Determine the [X, Y] coordinate at the center of the cell enclosing the given text.  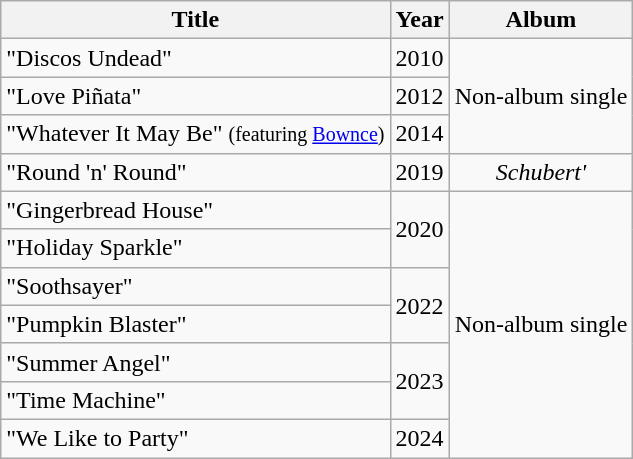
"Discos Undead" [196, 58]
Year [420, 20]
"We Like to Party" [196, 438]
2012 [420, 96]
2020 [420, 229]
"Round 'n' Round" [196, 172]
Title [196, 20]
2010 [420, 58]
"Soothsayer" [196, 286]
Schubert' [541, 172]
2019 [420, 172]
"Love Piñata" [196, 96]
"Whatever It May Be" (featuring Bownce) [196, 134]
"Pumpkin Blaster" [196, 324]
2014 [420, 134]
"Holiday Sparkle" [196, 248]
2022 [420, 305]
Album [541, 20]
"Gingerbread House" [196, 210]
"Summer Angel" [196, 362]
"Time Machine" [196, 400]
2023 [420, 381]
2024 [420, 438]
